Scan for the cell matching the given text and deliver its (X, Y) coordinate at center. 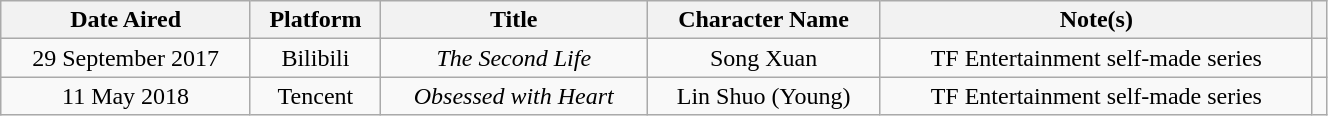
11 May 2018 (126, 96)
Song Xuan (764, 58)
29 September 2017 (126, 58)
Character Name (764, 20)
Obsessed with Heart (514, 96)
Bilibili (315, 58)
The Second Life (514, 58)
Date Aired (126, 20)
Note(s) (1096, 20)
Platform (315, 20)
Lin Shuo (Young) (764, 96)
Tencent (315, 96)
Title (514, 20)
